From the cell containing the given text, extract its center point as (X, Y) coordinate. 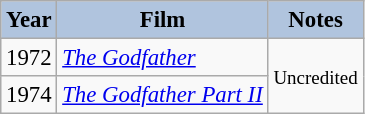
Uncredited (316, 76)
Film (162, 20)
Year (29, 20)
1974 (29, 95)
The Godfather Part II (162, 95)
1972 (29, 58)
The Godfather (162, 58)
Notes (316, 20)
